Return the [x, y] coordinate for the center point of the cell that contains the specified text.  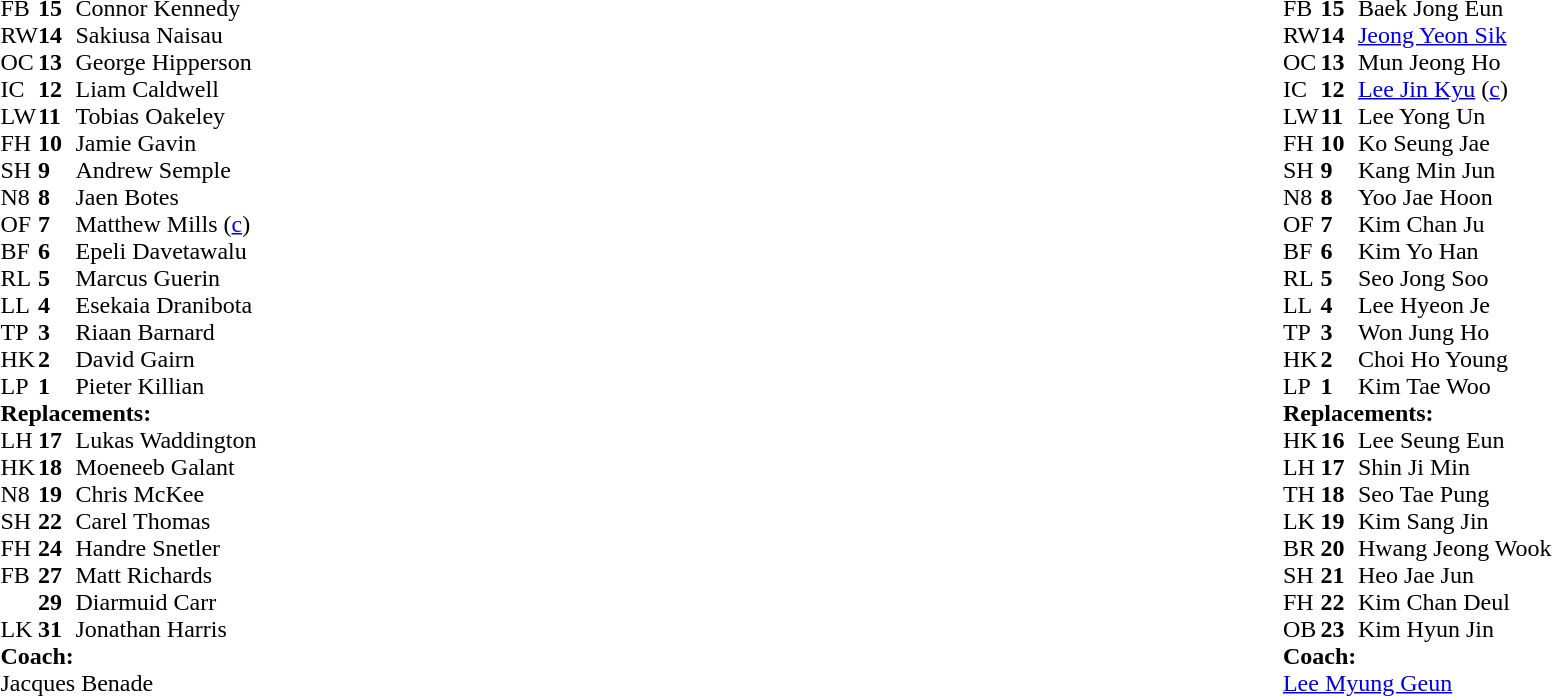
Ko Seung Jae [1455, 144]
Choi Ho Young [1455, 360]
Kim Chan Deul [1455, 602]
Kim Sang Jin [1455, 522]
Kim Tae Woo [1455, 386]
20 [1339, 548]
Mun Jeong Ho [1455, 62]
TH [1302, 494]
Liam Caldwell [166, 90]
Shin Ji Min [1455, 468]
Kang Min Jun [1455, 170]
23 [1339, 630]
27 [57, 576]
Riaan Barnard [166, 332]
Chris McKee [166, 494]
24 [57, 548]
Lee Seung Eun [1455, 440]
Epeli Davetawalu [166, 252]
Kim Hyun Jin [1455, 630]
George Hipperson [166, 62]
Matt Richards [166, 576]
FB [19, 576]
Andrew Semple [166, 170]
Moeneeb Galant [166, 468]
Lee Jin Kyu (c) [1455, 90]
Kim Chan Ju [1455, 224]
David Gairn [166, 360]
Carel Thomas [166, 522]
Jamie Gavin [166, 144]
Pieter Killian [166, 386]
Lee Hyeon Je [1455, 306]
Jeong Yeon Sik [1455, 36]
Lukas Waddington [166, 440]
Seo Tae Pung [1455, 494]
29 [57, 602]
Jaen Botes [166, 198]
Yoo Jae Hoon [1455, 198]
Sakiusa Naisau [166, 36]
Matthew Mills (c) [166, 224]
Esekaia Dranibota [166, 306]
Diarmuid Carr [166, 602]
Handre Snetler [166, 548]
Seo Jong Soo [1455, 278]
21 [1339, 576]
Lee Yong Un [1455, 116]
BR [1302, 548]
31 [57, 630]
Heo Jae Jun [1455, 576]
Hwang Jeong Wook [1455, 548]
Won Jung Ho [1455, 332]
Tobias Oakeley [166, 116]
Marcus Guerin [166, 278]
Kim Yo Han [1455, 252]
OB [1302, 630]
16 [1339, 440]
Jonathan Harris [166, 630]
